For the text-containing cell, return its midpoint in [X, Y] coordinate format. 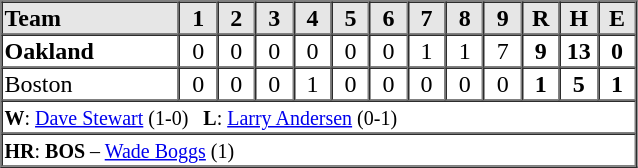
2 [236, 18]
4 [312, 18]
H [579, 18]
Oakland [91, 50]
Boston [91, 84]
6 [388, 18]
13 [579, 50]
3 [274, 18]
R [541, 18]
E [617, 18]
W: Dave Stewart (1-0) L: Larry Andersen (0-1) [319, 116]
Team [91, 18]
HR: BOS – Wade Boggs (1) [319, 150]
8 [465, 18]
